Return (X, Y) of the center of cell containing provided text 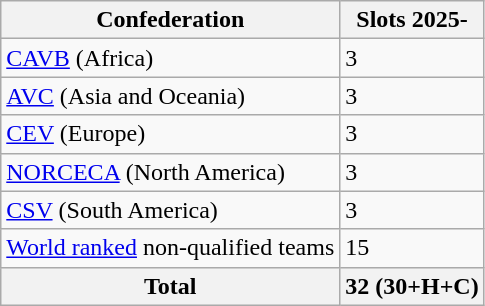
Total (170, 286)
Slots 2025- (412, 20)
15 (412, 248)
CSV (South America) (170, 210)
NORCECA (North America) (170, 172)
World ranked non-qualified teams (170, 248)
32 (30+H+C) (412, 286)
Confederation (170, 20)
AVC (Asia and Oceania) (170, 96)
CAVB (Africa) (170, 58)
CEV (Europe) (170, 134)
